From the cell containing the given text, extract its center point as (x, y) coordinate. 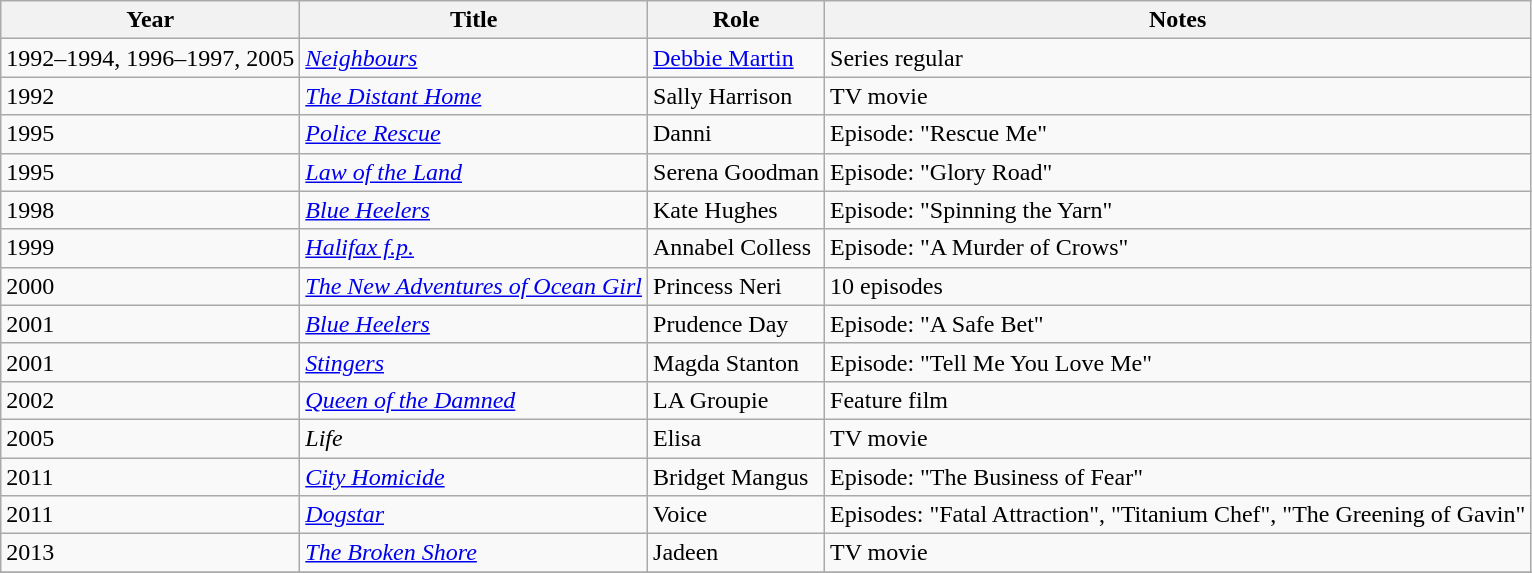
Episode: "A Murder of Crows" (1178, 248)
1992 (150, 96)
1998 (150, 210)
1992–1994, 1996–1997, 2005 (150, 58)
Title (474, 20)
Episode: "Glory Road" (1178, 172)
Police Rescue (474, 134)
1999 (150, 248)
Halifax f.p. (474, 248)
Episodes: "Fatal Attraction", "Titanium Chef", "The Greening of Gavin" (1178, 515)
Episode: "The Business of Fear" (1178, 477)
Elisa (736, 438)
2005 (150, 438)
Series regular (1178, 58)
Life (474, 438)
Sally Harrison (736, 96)
Notes (1178, 20)
Law of the Land (474, 172)
Episode: "Tell Me You Love Me" (1178, 362)
The Distant Home (474, 96)
2013 (150, 553)
Danni (736, 134)
Neighbours (474, 58)
City Homicide (474, 477)
10 episodes (1178, 286)
Jadeen (736, 553)
Magda Stanton (736, 362)
Queen of the Damned (474, 400)
Debbie Martin (736, 58)
Stingers (474, 362)
Year (150, 20)
The New Adventures of Ocean Girl (474, 286)
Annabel Colless (736, 248)
Episode: "Spinning the Yarn" (1178, 210)
Bridget Mangus (736, 477)
Feature film (1178, 400)
Kate Hughes (736, 210)
Prudence Day (736, 324)
Role (736, 20)
Dogstar (474, 515)
Voice (736, 515)
The Broken Shore (474, 553)
Serena Goodman (736, 172)
2002 (150, 400)
Episode: "A Safe Bet" (1178, 324)
LA Groupie (736, 400)
2000 (150, 286)
Princess Neri (736, 286)
Episode: "Rescue Me" (1178, 134)
